Identify which cell holds the provided text, then report its (X, Y) central coordinate. 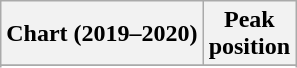
Peakposition (249, 34)
Chart (2019–2020) (102, 34)
